Find where the given text appears and provide that cell's center as [x, y] coordinate. 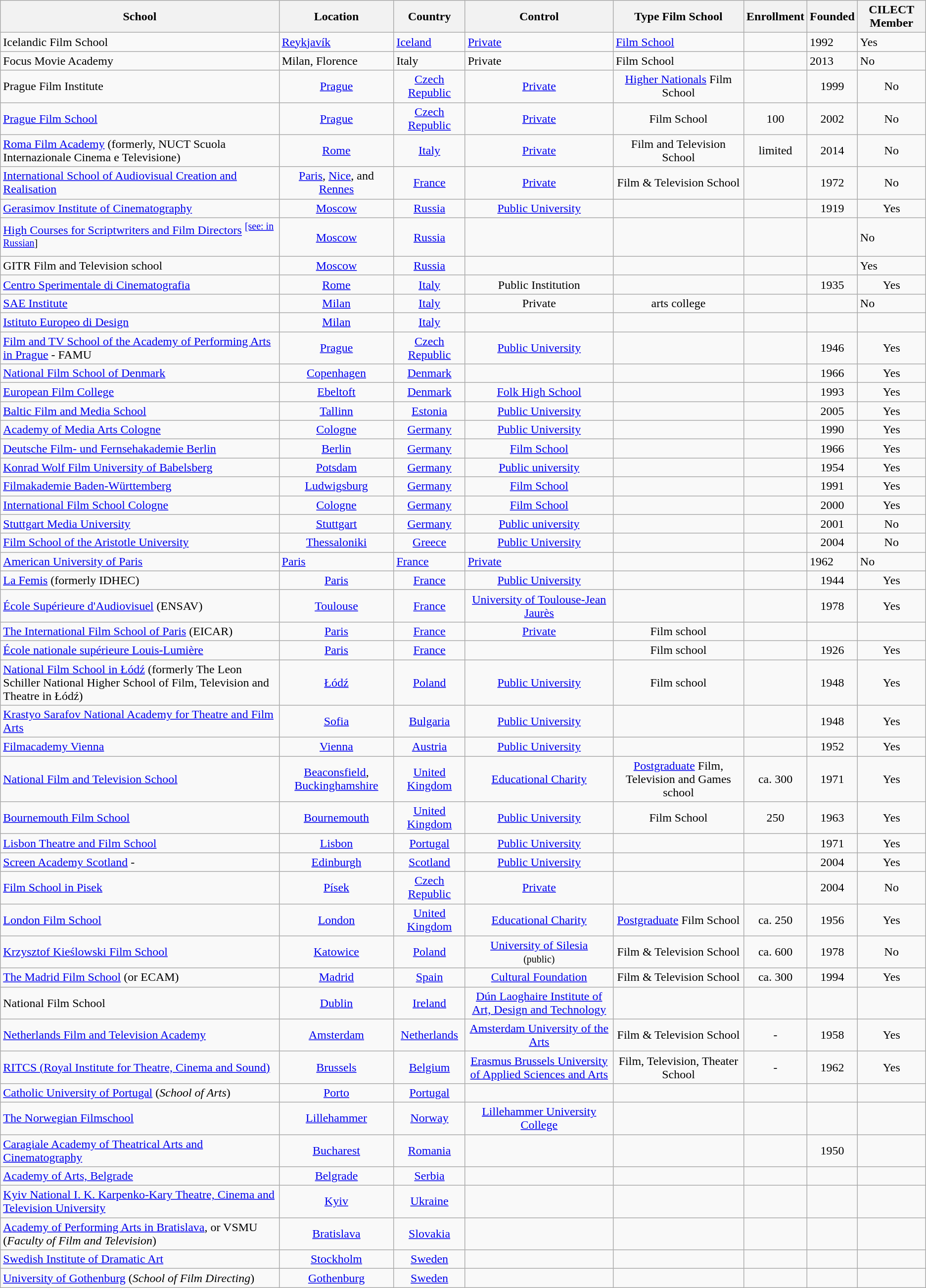
Ebeltoft [336, 392]
Łódź [336, 683]
ca. 600 [776, 952]
Beaconsfield, Buckinghamshire [336, 779]
Stuttgart Media University [139, 524]
National Film School in Łódź (formerly The Leon Schiller National Higher School of Film, Television and Theatre in Łódź) [139, 683]
2002 [833, 119]
Control [539, 17]
Norway [429, 1118]
Postgraduate Film School [678, 920]
1963 [833, 818]
Filmakademie Baden-Württemberg [139, 486]
Toulouse [336, 605]
1952 [833, 747]
Focus Movie Academy [139, 61]
2001 [833, 524]
Greece [429, 543]
Lillehammer University College [539, 1118]
Romania [429, 1150]
Bournemouth Film School [139, 818]
Istituto Europeo di Design [139, 322]
The Madrid Film School (or ECAM) [139, 977]
SAE Institute [139, 303]
limited [776, 150]
Bratislava [336, 1234]
Public Institution [539, 284]
Prague Film School [139, 119]
1935 [833, 284]
The Norwegian Filmschool [139, 1118]
Katowice [336, 952]
Copenhagen [336, 373]
Film School of the Aristotle University [139, 543]
University of Toulouse-Jean Jaurès [539, 605]
1994 [833, 977]
Berlin [336, 449]
2014 [833, 150]
Lisbon [336, 843]
International School of Audiovisual Creation and Realisation [139, 183]
1926 [833, 650]
National Film School [139, 1003]
1944 [833, 580]
Dún Laoghaire Institute of Art, Design and Technology [539, 1003]
1954 [833, 467]
250 [776, 818]
1992 [833, 42]
Ireland [429, 1003]
École nationale supérieure Louis-Lumière [139, 650]
ca. 250 [776, 920]
Postgraduate Film, Television and Games school [678, 779]
Screen Academy Scotland - [139, 862]
Brussels [336, 1067]
2013 [833, 61]
Lisbon Theatre and Film School [139, 843]
Film School in Pisek [139, 887]
arts college [678, 303]
American University of Paris [139, 561]
Sofia [336, 721]
Icelandic Film School [139, 42]
Film, Television, Theater School [678, 1067]
1919 [833, 208]
University of Gothenburg (School of Film Directing) [139, 1278]
Type Film School [678, 17]
100 [776, 119]
Scotland [429, 862]
Centro Sperimentale di Cinematografia [139, 284]
1950 [833, 1150]
Ukraine [429, 1202]
Founded [833, 17]
1958 [833, 1035]
Belgium [429, 1067]
Filmacademy Vienna [139, 747]
Porto [336, 1093]
1991 [833, 486]
London Film School [139, 920]
European Film College [139, 392]
Baltic Film and Media School [139, 411]
Cultural Foundation [539, 977]
Higher Nationals Film School [678, 86]
Gothenburg [336, 1278]
Kyiv [336, 1202]
Stuttgart [336, 524]
High Courses for Scriptwriters and Film Directors [see: in Russian] [139, 237]
Thessaloniki [336, 543]
Kyiv National I. K. Karpenko-Kary Theatre, Cinema and Television University [139, 1202]
Ludwigsburg [336, 486]
2005 [833, 411]
Country [429, 17]
Estonia [429, 411]
Gerasimov Institute of Cinematography [139, 208]
Academy of Media Arts Cologne [139, 430]
Paris, Nice, and Rennes [336, 183]
Serbia [429, 1176]
RITCS (Royal Institute for Theatre, Cinema and Sound) [139, 1067]
Dublin [336, 1003]
Enrollment [776, 17]
Potsdam [336, 467]
Amsterdam University of the Arts [539, 1035]
Netherlands [429, 1035]
1946 [833, 348]
Folk High School [539, 392]
Prague Film Institute [139, 86]
Bulgaria [429, 721]
Belgrade [336, 1176]
Caragiale Academy of Theatrical Arts and Cinematography [139, 1150]
University of Silesia(public) [539, 952]
Písek [336, 887]
School [139, 17]
Catholic University of Portugal (School of Arts) [139, 1093]
Spain [429, 977]
Tallinn [336, 411]
Swedish Institute of Dramatic Art [139, 1259]
Bournemouth [336, 818]
Krzysztof Kieślowski Film School [139, 952]
National Film and Television School [139, 779]
1956 [833, 920]
1993 [833, 392]
2000 [833, 505]
Milan, Florence [336, 61]
Roma Film Academy (formerly, NUCT Scuola Internazionale Cinema e Televisione) [139, 150]
Bucharest [336, 1150]
The International Film School of Paris (EICAR) [139, 631]
Academy of Performing Arts in Bratislava, or VSMU (Faculty of Film and Television) [139, 1234]
1999 [833, 86]
Iceland [429, 42]
Location [336, 17]
Krastyo Sarafov National Academy for Theatre and Film Arts [139, 721]
National Film School of Denmark [139, 373]
1972 [833, 183]
London [336, 920]
Amsterdam [336, 1035]
Film and TV School of the Academy of Performing Arts in Prague - FAMU [139, 348]
CILECT Member [891, 17]
Austria [429, 747]
Edinburgh [336, 862]
1990 [833, 430]
La Femis (formerly IDHEC) [139, 580]
Slovakia [429, 1234]
Lillehammer [336, 1118]
Konrad Wolf Film University of Babelsberg [139, 467]
Film and Television School [678, 150]
Academy of Arts, Belgrade [139, 1176]
GITR Film and Television school [139, 266]
Deutsche Film- und Fernsehakademie Berlin [139, 449]
Netherlands Film and Television Academy [139, 1035]
Erasmus Brussels University of Applied Sciences and Arts [539, 1067]
Stockholm [336, 1259]
Reykjavík [336, 42]
Madrid [336, 977]
Vienna [336, 747]
International Film School Cologne [139, 505]
École Supérieure d'Audiovisuel (ENSAV) [139, 605]
